Locate the cell with the specified text and output its (x, y) center coordinate. 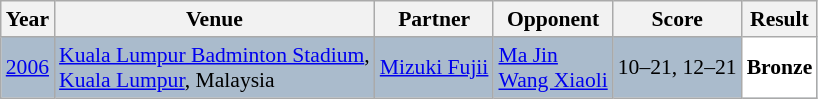
Bronze (780, 68)
Mizuki Fujii (434, 68)
Score (678, 19)
Kuala Lumpur Badminton Stadium,Kuala Lumpur, Malaysia (214, 68)
10–21, 12–21 (678, 68)
Opponent (552, 19)
Year (28, 19)
Ma Jin Wang Xiaoli (552, 68)
Partner (434, 19)
Result (780, 19)
2006 (28, 68)
Venue (214, 19)
